Determine the [X, Y] coordinate at the center of the cell enclosing the given text.  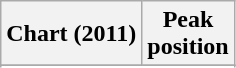
Chart (2011) [72, 34]
Peakposition [188, 34]
